Locate the cell with the specified text and output its [X, Y] center coordinate. 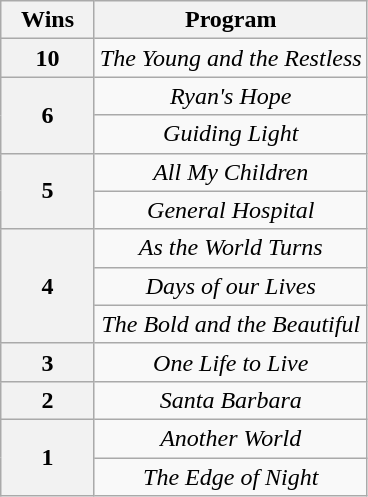
Program [230, 20]
4 [48, 286]
Santa Barbara [230, 400]
Wins [48, 20]
Days of our Lives [230, 286]
The Young and the Restless [230, 58]
Another World [230, 438]
1 [48, 457]
General Hospital [230, 210]
10 [48, 58]
Ryan's Hope [230, 96]
All My Children [230, 172]
The Edge of Night [230, 477]
The Bold and the Beautiful [230, 324]
2 [48, 400]
One Life to Live [230, 362]
As the World Turns [230, 248]
3 [48, 362]
6 [48, 115]
5 [48, 191]
Guiding Light [230, 134]
